Locate the cell with the specified text and output its [x, y] center coordinate. 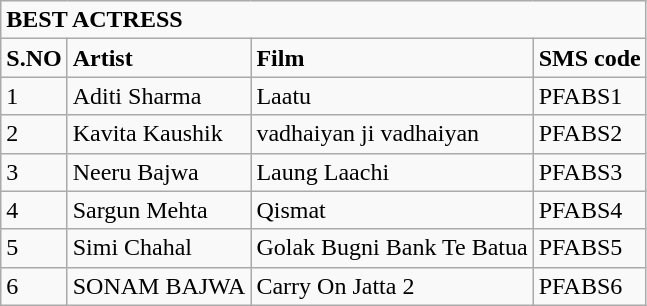
2 [34, 134]
Carry On Jatta 2 [392, 286]
Laung Laachi [392, 172]
Laatu [392, 96]
4 [34, 210]
Film [392, 58]
PFABS6 [590, 286]
Simi Chahal [159, 248]
PFABS2 [590, 134]
PFABS4 [590, 210]
Neeru Bajwa [159, 172]
BEST ACTRESS [324, 20]
3 [34, 172]
Sargun Mehta [159, 210]
S.NO [34, 58]
Golak Bugni Bank Te Batua [392, 248]
SONAM BAJWA [159, 286]
PFABS1 [590, 96]
SMS code [590, 58]
Kavita Kaushik [159, 134]
1 [34, 96]
6 [34, 286]
Artist [159, 58]
Qismat [392, 210]
vadhaiyan ji vadhaiyan [392, 134]
Aditi Sharma [159, 96]
5 [34, 248]
PFABS3 [590, 172]
PFABS5 [590, 248]
